Extract the (x, y) coordinate from the center of the cell holding the provided text.  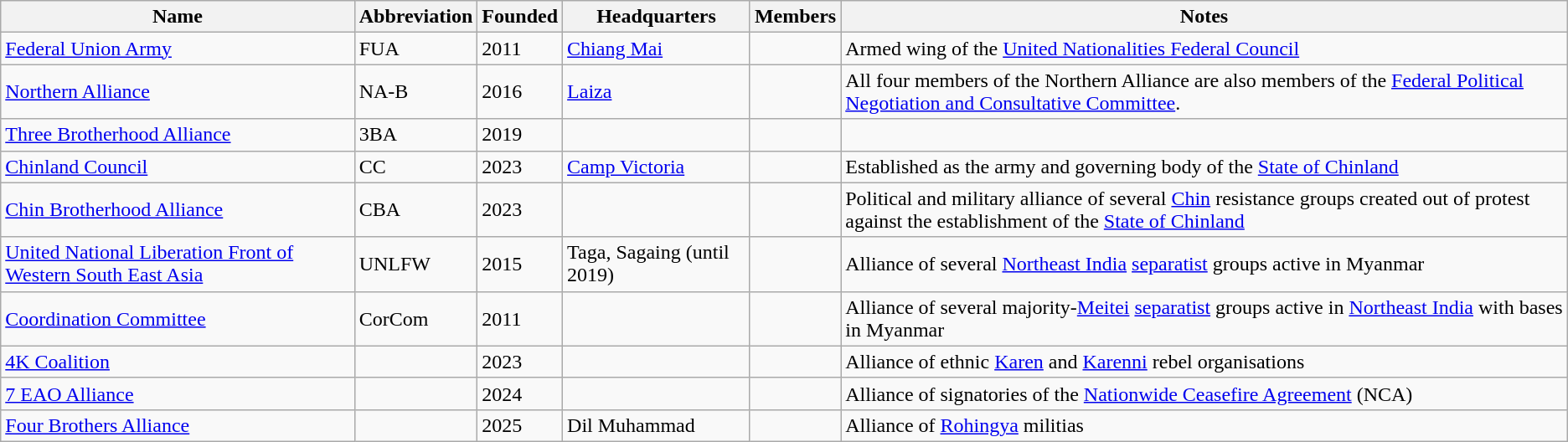
Camp Victoria (657, 167)
Political and military alliance of several Chin resistance groups created out of protest against the establishment of the State of Chinland (1204, 209)
7 EAO Alliance (178, 393)
UNLFW (415, 265)
Taga, Sagaing (until 2019) (657, 265)
Chin Brotherhood Alliance (178, 209)
Alliance of signatories of the Nationwide Ceasefire Agreement (NCA) (1204, 393)
Chiang Mai (657, 49)
2015 (520, 265)
Northern Alliance (178, 92)
Alliance of several majority-Meitei separatist groups active in Northeast India with bases in Myanmar (1204, 318)
Name (178, 17)
Alliance of several Northeast India separatist groups active in Myanmar (1204, 265)
CBA (415, 209)
Three Brotherhood Alliance (178, 135)
Members (795, 17)
2016 (520, 92)
3BA (415, 135)
Laiza (657, 92)
Federal Union Army (178, 49)
2025 (520, 425)
Alliance of ethnic Karen and Karenni rebel organisations (1204, 362)
Dil Muhammad (657, 425)
CorCom (415, 318)
FUA (415, 49)
Headquarters (657, 17)
Established as the army and governing body of the State of Chinland (1204, 167)
Coordination Committee (178, 318)
NA-B (415, 92)
2024 (520, 393)
United National Liberation Front of Western South East Asia (178, 265)
4K Coalition (178, 362)
CC (415, 167)
Chinland Council (178, 167)
Four Brothers Alliance (178, 425)
Armed wing of the United Nationalities Federal Council (1204, 49)
2019 (520, 135)
Alliance of Rohingya militias (1204, 425)
Abbreviation (415, 17)
Founded (520, 17)
All four members of the Northern Alliance are also members of the Federal Political Negotiation and Consultative Committee. (1204, 92)
Notes (1204, 17)
